Detect which cell encompasses the target text, then output its [x, y] center coordinate. 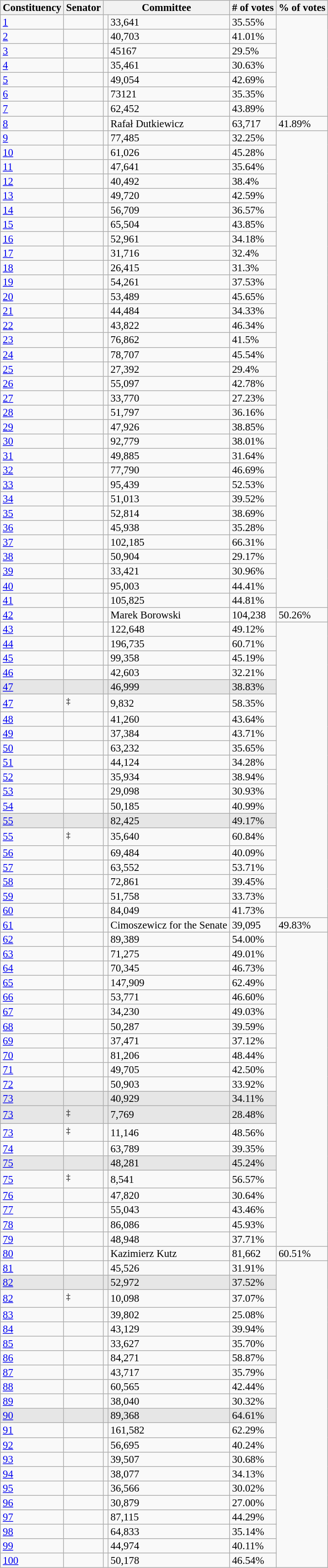
15 [32, 225]
49.01% [253, 954]
35.70% [253, 1344]
100 [32, 1560]
34.28% [253, 763]
35.35% [253, 94]
81,662 [253, 1253]
33,641 [169, 22]
69,484 [169, 853]
39,802 [169, 1315]
46.54% [253, 1560]
78,707 [169, 354]
67 [32, 1012]
34 [32, 499]
87 [32, 1373]
37.07% [253, 1298]
28.48% [253, 1114]
40,492 [169, 181]
56 [32, 853]
29,098 [169, 792]
30.64% [253, 1196]
38.69% [253, 514]
95 [32, 1488]
25.08% [253, 1315]
66.31% [253, 542]
44.41% [253, 586]
49.03% [253, 1012]
Kazimierz Kutz [169, 1253]
18 [32, 268]
63,232 [169, 748]
38 [32, 557]
27.23% [253, 398]
69 [32, 1041]
43.85% [253, 225]
52,961 [169, 239]
30.63% [253, 65]
39.94% [253, 1329]
50,185 [169, 806]
105,825 [169, 600]
33 [32, 485]
65 [32, 983]
46.60% [253, 997]
49.17% [253, 821]
26,415 [169, 268]
30.68% [253, 1459]
56,709 [169, 210]
43.71% [253, 734]
95,439 [169, 485]
25 [32, 369]
45,938 [169, 528]
84,049 [169, 911]
40 [32, 586]
55,097 [169, 383]
38.94% [253, 777]
14 [32, 210]
38,040 [169, 1402]
53 [32, 792]
72,861 [169, 882]
99 [32, 1546]
98 [32, 1531]
80 [32, 1253]
33.92% [253, 1084]
17 [32, 253]
74 [32, 1149]
46.73% [253, 968]
48,281 [169, 1163]
66 [32, 997]
34.13% [253, 1474]
26 [32, 383]
52.53% [253, 485]
27.00% [253, 1503]
40,703 [169, 37]
45.24% [253, 1163]
49.83% [302, 925]
3 [32, 51]
61,026 [169, 152]
35,640 [169, 836]
44,484 [169, 311]
44.81% [253, 600]
38.01% [253, 441]
35.28% [253, 528]
42.59% [253, 196]
56,695 [169, 1445]
53.71% [253, 867]
41.5% [253, 340]
88 [32, 1387]
161,582 [169, 1430]
89 [32, 1402]
28 [32, 413]
86,086 [169, 1224]
30,879 [169, 1503]
78 [32, 1224]
41.01% [253, 37]
42.78% [253, 383]
39.52% [253, 499]
39.59% [253, 1026]
24 [32, 354]
49.12% [253, 629]
38.4% [253, 181]
122,648 [169, 629]
Marek Borowski [169, 615]
53,771 [169, 997]
92,779 [169, 441]
30.02% [253, 1488]
45.28% [253, 152]
37.52% [253, 1283]
44.29% [253, 1517]
39.45% [253, 882]
32.25% [253, 138]
62 [32, 940]
38.83% [253, 687]
59 [32, 896]
36,566 [169, 1488]
84,271 [169, 1358]
45.93% [253, 1224]
49,720 [169, 196]
Committee [167, 8]
60,565 [169, 1387]
64.61% [253, 1416]
27 [32, 398]
Rafał Dutkiewicz [169, 124]
13 [32, 196]
60 [32, 911]
43.89% [253, 109]
% of votes [302, 8]
29.17% [253, 557]
30.93% [253, 792]
37 [32, 542]
46 [32, 672]
23 [32, 340]
104,238 [253, 615]
45.65% [253, 297]
7,769 [169, 1114]
77 [32, 1210]
96 [32, 1503]
21 [32, 311]
58.35% [253, 703]
72 [32, 1084]
34,230 [169, 1012]
62.29% [253, 1430]
43.64% [253, 720]
53,489 [169, 297]
41.73% [253, 911]
63 [32, 954]
42 [32, 615]
48 [32, 720]
60.84% [253, 836]
46,999 [169, 687]
10,098 [169, 1298]
41.89% [302, 124]
51 [32, 763]
4 [32, 65]
41 [32, 600]
5 [32, 80]
51,758 [169, 896]
44,974 [169, 1546]
35.79% [253, 1373]
9,832 [169, 703]
60.51% [302, 1253]
46.34% [253, 326]
43,129 [169, 1329]
58 [32, 882]
50,904 [169, 557]
57 [32, 867]
83 [32, 1315]
48,948 [169, 1239]
50,178 [169, 1560]
49,885 [169, 456]
64 [32, 968]
51,013 [169, 499]
87,115 [169, 1517]
48.44% [253, 1055]
49,054 [169, 80]
91 [32, 1430]
38.85% [253, 427]
52,814 [169, 514]
89,368 [169, 1416]
34.33% [253, 311]
44 [32, 644]
33,627 [169, 1344]
8 [32, 124]
35,461 [169, 65]
40,929 [169, 1099]
20 [32, 297]
10 [32, 152]
45167 [169, 51]
52 [32, 777]
50,903 [169, 1084]
43 [32, 629]
29.5% [253, 51]
42,603 [169, 672]
50,287 [169, 1026]
43,822 [169, 326]
82,425 [169, 821]
32.21% [253, 672]
32.4% [253, 253]
81,206 [169, 1055]
37.53% [253, 282]
35 [32, 514]
29.4% [253, 369]
196,735 [169, 644]
63,789 [169, 1149]
39,507 [169, 1459]
52,972 [169, 1283]
45.19% [253, 658]
31.64% [253, 456]
40.24% [253, 1445]
55,043 [169, 1210]
35.64% [253, 166]
31.91% [253, 1268]
31 [32, 456]
49 [32, 734]
76 [32, 1196]
47,641 [169, 166]
42.44% [253, 1387]
12 [32, 181]
64,833 [169, 1531]
76,862 [169, 340]
2 [32, 37]
33,770 [169, 398]
34.11% [253, 1099]
36.57% [253, 210]
93 [32, 1459]
58.87% [253, 1358]
19 [32, 282]
Cimoszewicz for the Senate [169, 925]
29 [32, 427]
54.00% [253, 940]
42.50% [253, 1069]
89,389 [169, 940]
16 [32, 239]
27,392 [169, 369]
7 [32, 109]
71 [32, 1069]
44,124 [169, 763]
92 [32, 1445]
81 [32, 1268]
41,260 [169, 720]
39.35% [253, 1149]
30.32% [253, 1402]
36 [32, 528]
1 [32, 22]
45.54% [253, 354]
95,003 [169, 586]
Constituency [32, 8]
30.96% [253, 571]
65,504 [169, 225]
11,146 [169, 1133]
30 [32, 441]
43,717 [169, 1373]
60.71% [253, 644]
36.16% [253, 413]
45 [32, 658]
45,526 [169, 1268]
22 [32, 326]
40.09% [253, 853]
# of votes [253, 8]
85 [32, 1344]
84 [32, 1329]
56.57% [253, 1179]
39 [32, 571]
35.14% [253, 1531]
11 [32, 166]
49,705 [169, 1069]
102,185 [169, 542]
35,934 [169, 777]
54 [32, 806]
43.46% [253, 1210]
46.69% [253, 470]
50 [32, 748]
61 [32, 925]
68 [32, 1026]
71,275 [169, 954]
47,820 [169, 1196]
51,797 [169, 413]
63,717 [253, 124]
86 [32, 1358]
94 [32, 1474]
70 [32, 1055]
62,452 [169, 109]
90 [32, 1416]
6 [32, 94]
63,552 [169, 867]
31,716 [169, 253]
40.11% [253, 1546]
99,358 [169, 658]
37,471 [169, 1041]
33,421 [169, 571]
9 [32, 138]
73121 [169, 94]
54,261 [169, 282]
37,384 [169, 734]
77,790 [169, 470]
38,077 [169, 1474]
47,926 [169, 427]
34.18% [253, 239]
Senator [83, 8]
8,541 [169, 1179]
32 [32, 470]
37.12% [253, 1041]
40.99% [253, 806]
97 [32, 1517]
70,345 [169, 968]
48.56% [253, 1133]
79 [32, 1239]
50.26% [302, 615]
77,485 [169, 138]
39,095 [253, 925]
33.73% [253, 896]
147,909 [169, 983]
31.3% [253, 268]
37.71% [253, 1239]
42.69% [253, 80]
35.55% [253, 22]
35.65% [253, 748]
62.49% [253, 983]
